Locate the cell with the specified text and output its [X, Y] center coordinate. 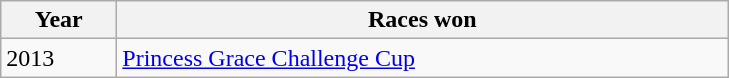
Year [59, 20]
Races won [422, 20]
Princess Grace Challenge Cup [422, 58]
2013 [59, 58]
